Return the [X, Y] coordinate for the center point of the cell that contains the specified text.  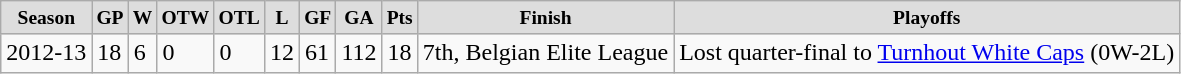
GP [110, 18]
GA [359, 18]
GF [317, 18]
Playoffs [927, 18]
Pts [400, 18]
12 [282, 53]
OTL [239, 18]
7th, Belgian Elite League [545, 53]
61 [317, 53]
Season [46, 18]
Lost quarter-final to Turnhout White Caps (0W-2L) [927, 53]
L [282, 18]
Finish [545, 18]
OTW [186, 18]
2012-13 [46, 53]
112 [359, 53]
W [142, 18]
6 [142, 53]
